Scan for the cell matching the given text and deliver its (X, Y) coordinate at center. 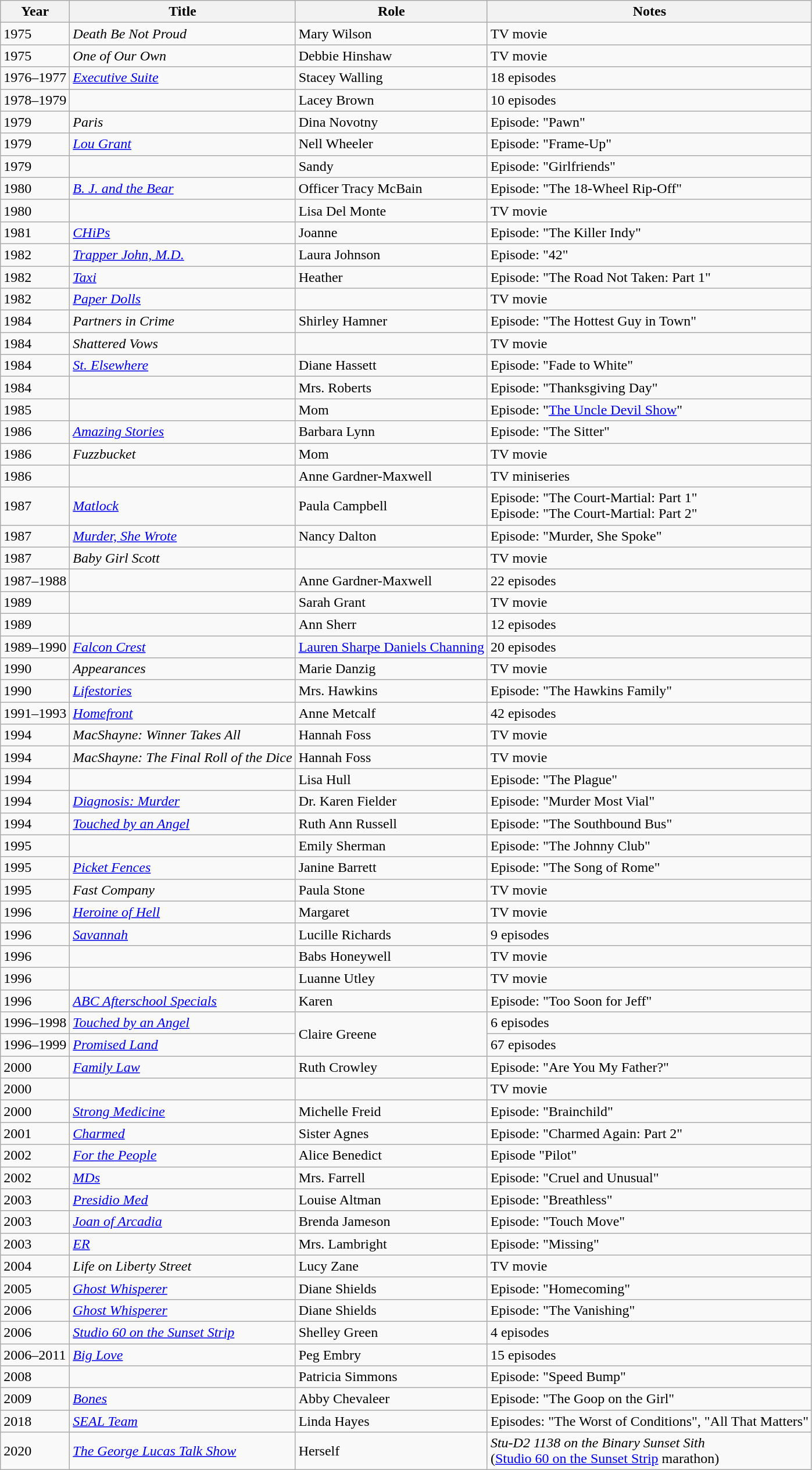
CHiPs (183, 233)
Savannah (183, 934)
Lucille Richards (391, 934)
Episode: "Girlfriends" (649, 166)
TV miniseries (649, 476)
20 episodes (649, 647)
Lucy Zane (391, 1266)
St. Elsewhere (183, 366)
One of Our Own (183, 56)
Taxi (183, 277)
SEAL Team (183, 1421)
Episode: "Thanksgiving Day" (649, 388)
Janine Barrett (391, 868)
Episode: "The Hottest Guy in Town" (649, 321)
Herself (391, 1451)
Paper Dolls (183, 299)
Sister Agnes (391, 1133)
6 episodes (649, 1023)
Trapper John, M.D. (183, 255)
Big Love (183, 1355)
Episode: "Murder Most Vial" (649, 802)
Stacey Walling (391, 78)
Matlock (183, 506)
Episode: "The Goop on the Girl" (649, 1399)
Promised Land (183, 1045)
Mary Wilson (391, 34)
Episode: "Too Soon for Jeff" (649, 1000)
Mrs. Hawkins (391, 691)
Episode: "The Southbound Bus" (649, 824)
Officer Tracy McBain (391, 188)
Joan of Arcadia (183, 1222)
Episode: "Missing" (649, 1244)
Alice Benedict (391, 1156)
Heroine of Hell (183, 912)
Baby Girl Scott (183, 558)
For the People (183, 1156)
22 episodes (649, 580)
Joanne (391, 233)
Episode: "Fade to White" (649, 366)
Lifestories (183, 691)
Nancy Dalton (391, 536)
Bones (183, 1399)
1991–1993 (35, 713)
ER (183, 1244)
Mrs. Roberts (391, 388)
67 episodes (649, 1045)
Life on Liberty Street (183, 1266)
Sarah Grant (391, 602)
Episode: "The Killer Indy" (649, 233)
Shirley Hamner (391, 321)
Diane Hassett (391, 366)
Presidio Med (183, 1200)
1976–1977 (35, 78)
Michelle Freid (391, 1111)
Year (35, 12)
Episode: "Homecoming" (649, 1288)
ABC Afterschool Specials (183, 1000)
2020 (35, 1451)
1985 (35, 410)
Episode: "The Plague" (649, 779)
Episode: "Breathless" (649, 1200)
Episode: "Touch Move" (649, 1222)
Paula Stone (391, 890)
Mrs. Farrell (391, 1178)
Episode: "Are You My Father?" (649, 1067)
Diagnosis: Murder (183, 802)
Barbara Lynn (391, 432)
Marie Danzig (391, 669)
MacShayne: Winner Takes All (183, 735)
Debbie Hinshaw (391, 56)
12 episodes (649, 624)
Fast Company (183, 890)
Emily Sherman (391, 846)
Stu-D2 1138 on the Binary Sunset Sith(Studio 60 on the Sunset Strip marathon) (649, 1451)
Episode: "42" (649, 255)
Amazing Stories (183, 432)
Karen (391, 1000)
Fuzzbucket (183, 454)
Studio 60 on the Sunset Strip (183, 1332)
Episode: "The Uncle Devil Show" (649, 410)
Episode: "The Sitter" (649, 432)
The George Lucas Talk Show (183, 1451)
B. J. and the Bear (183, 188)
MDs (183, 1178)
Luanne Utley (391, 978)
Episode: "The Court-Martial: Part 1"Episode: "The Court-Martial: Part 2" (649, 506)
Falcon Crest (183, 647)
Lisa Del Monte (391, 210)
Lacey Brown (391, 100)
Role (391, 12)
42 episodes (649, 713)
Notes (649, 12)
Executive Suite (183, 78)
Ruth Ann Russell (391, 824)
Episode "Pilot" (649, 1156)
Heather (391, 277)
9 episodes (649, 934)
Episodes: "The Worst of Conditions", "All That Matters" (649, 1421)
Claire Greene (391, 1034)
Episode: "Murder, She Spoke" (649, 536)
Episode: "Pawn" (649, 122)
Episode: "The Road Not Taken: Part 1" (649, 277)
2009 (35, 1399)
Laura Johnson (391, 255)
Strong Medicine (183, 1111)
Abby Chevaleer (391, 1399)
MacShayne: The Final Roll of the Dice (183, 757)
1989–1990 (35, 647)
Anne Metcalf (391, 713)
2001 (35, 1133)
1996–1998 (35, 1023)
Appearances (183, 669)
Episode: "Cruel and Unusual" (649, 1178)
Paris (183, 122)
18 episodes (649, 78)
Episode: "Brainchild" (649, 1111)
Lauren Sharpe Daniels Channing (391, 647)
2004 (35, 1266)
1981 (35, 233)
4 episodes (649, 1332)
Ruth Crowley (391, 1067)
Margaret (391, 912)
2018 (35, 1421)
2008 (35, 1377)
Nell Wheeler (391, 144)
Lou Grant (183, 144)
Babs Honeywell (391, 956)
1987–1988 (35, 580)
Ann Sherr (391, 624)
Shattered Vows (183, 344)
Sandy (391, 166)
Brenda Jameson (391, 1222)
Episode: "Speed Bump" (649, 1377)
Family Law (183, 1067)
Episode: "Charmed Again: Part 2" (649, 1133)
Lisa Hull (391, 779)
Shelley Green (391, 1332)
Episode: "The Song of Rome" (649, 868)
Louise Altman (391, 1200)
Dr. Karen Fielder (391, 802)
Title (183, 12)
Homefront (183, 713)
Death Be Not Proud (183, 34)
1996–1999 (35, 1045)
Picket Fences (183, 868)
Paula Campbell (391, 506)
Partners in Crime (183, 321)
Episode: "The Hawkins Family" (649, 691)
1978–1979 (35, 100)
2006–2011 (35, 1355)
Murder, She Wrote (183, 536)
Episode: "The Johnny Club" (649, 846)
10 episodes (649, 100)
Linda Hayes (391, 1421)
Dina Novotny (391, 122)
2005 (35, 1288)
15 episodes (649, 1355)
Episode: "The Vanishing" (649, 1310)
Charmed (183, 1133)
Episode: "Frame-Up" (649, 144)
Peg Embry (391, 1355)
Episode: "The 18-Wheel Rip-Off" (649, 188)
Mrs. Lambright (391, 1244)
Patricia Simmons (391, 1377)
